Find where the given text appears and provide that cell's center as (X, Y) coordinate. 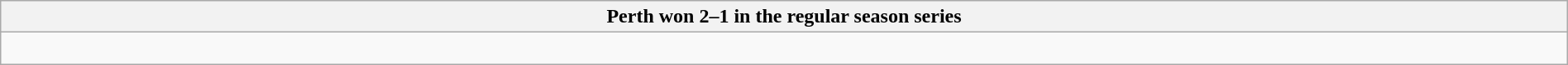
Perth won 2–1 in the regular season series (784, 17)
